Locate the cell with the specified text and output its (X, Y) center coordinate. 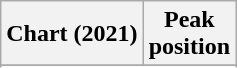
Peakposition (189, 34)
Chart (2021) (72, 34)
